Search for the cell housing the specified text and yield its (x, y) center coordinate. 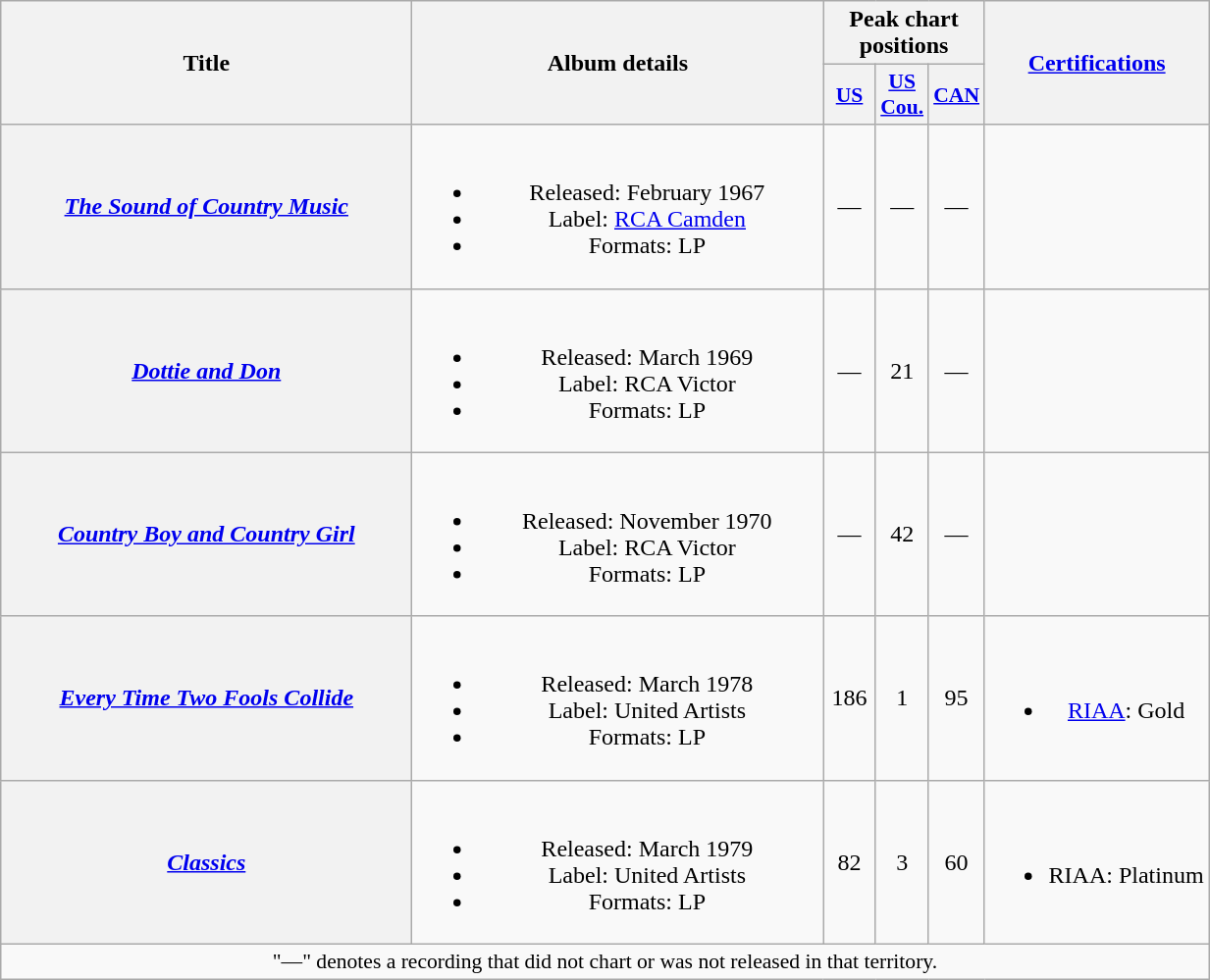
US (850, 94)
3 (902, 861)
Dottie and Don (206, 371)
CAN (956, 94)
Every Time Two Fools Collide (206, 698)
21 (902, 371)
USCou. (902, 94)
The Sound of Country Music (206, 206)
Released: March 1978Label: United ArtistsFormats: LP (618, 698)
RIAA: Platinum (1097, 861)
RIAA: Gold (1097, 698)
Released: February 1967Label: RCA CamdenFormats: LP (618, 206)
186 (850, 698)
Released: March 1969Label: RCA VictorFormats: LP (618, 371)
"—" denotes a recording that did not chart or was not released in that territory. (605, 961)
Certifications (1097, 63)
Released: March 1979Label: United ArtistsFormats: LP (618, 861)
Released: November 1970Label: RCA VictorFormats: LP (618, 534)
Country Boy and Country Girl (206, 534)
95 (956, 698)
60 (956, 861)
1 (902, 698)
Classics (206, 861)
82 (850, 861)
42 (902, 534)
Peak chartpositions (904, 33)
Title (206, 63)
Album details (618, 63)
